Return (x, y) of the center of cell containing provided text 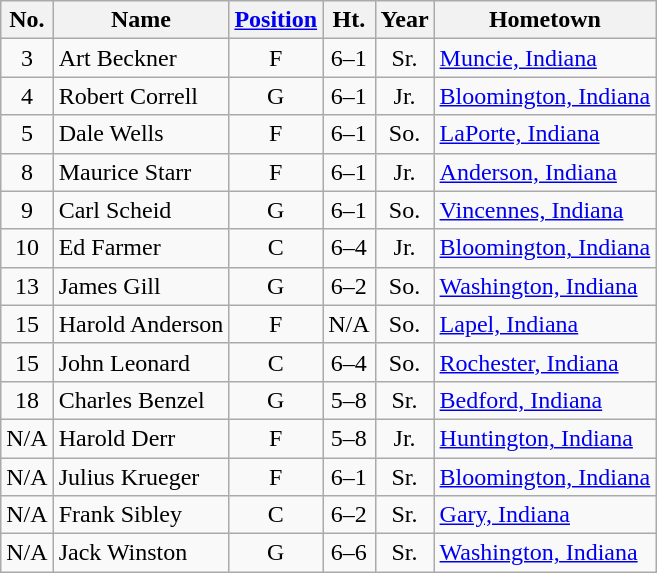
James Gill (141, 286)
9 (27, 210)
John Leonard (141, 362)
Rochester, Indiana (545, 362)
Muncie, Indiana (545, 58)
6–6 (349, 553)
Bedford, Indiana (545, 400)
Position (276, 20)
Harold Derr (141, 438)
Jack Winston (141, 553)
Anderson, Indiana (545, 172)
Frank Sibley (141, 515)
Hometown (545, 20)
No. (27, 20)
4 (27, 96)
3 (27, 58)
Art Beckner (141, 58)
13 (27, 286)
LaPorte, Indiana (545, 134)
Lapel, Indiana (545, 324)
Julius Krueger (141, 477)
Year (404, 20)
5 (27, 134)
10 (27, 248)
Ed Farmer (141, 248)
Charles Benzel (141, 400)
8 (27, 172)
Huntington, Indiana (545, 438)
Vincennes, Indiana (545, 210)
Harold Anderson (141, 324)
Robert Correll (141, 96)
18 (27, 400)
Name (141, 20)
Maurice Starr (141, 172)
Dale Wells (141, 134)
Gary, Indiana (545, 515)
Carl Scheid (141, 210)
Ht. (349, 20)
